Provide the [x, y] coordinate of the cell's center where the given text is located.  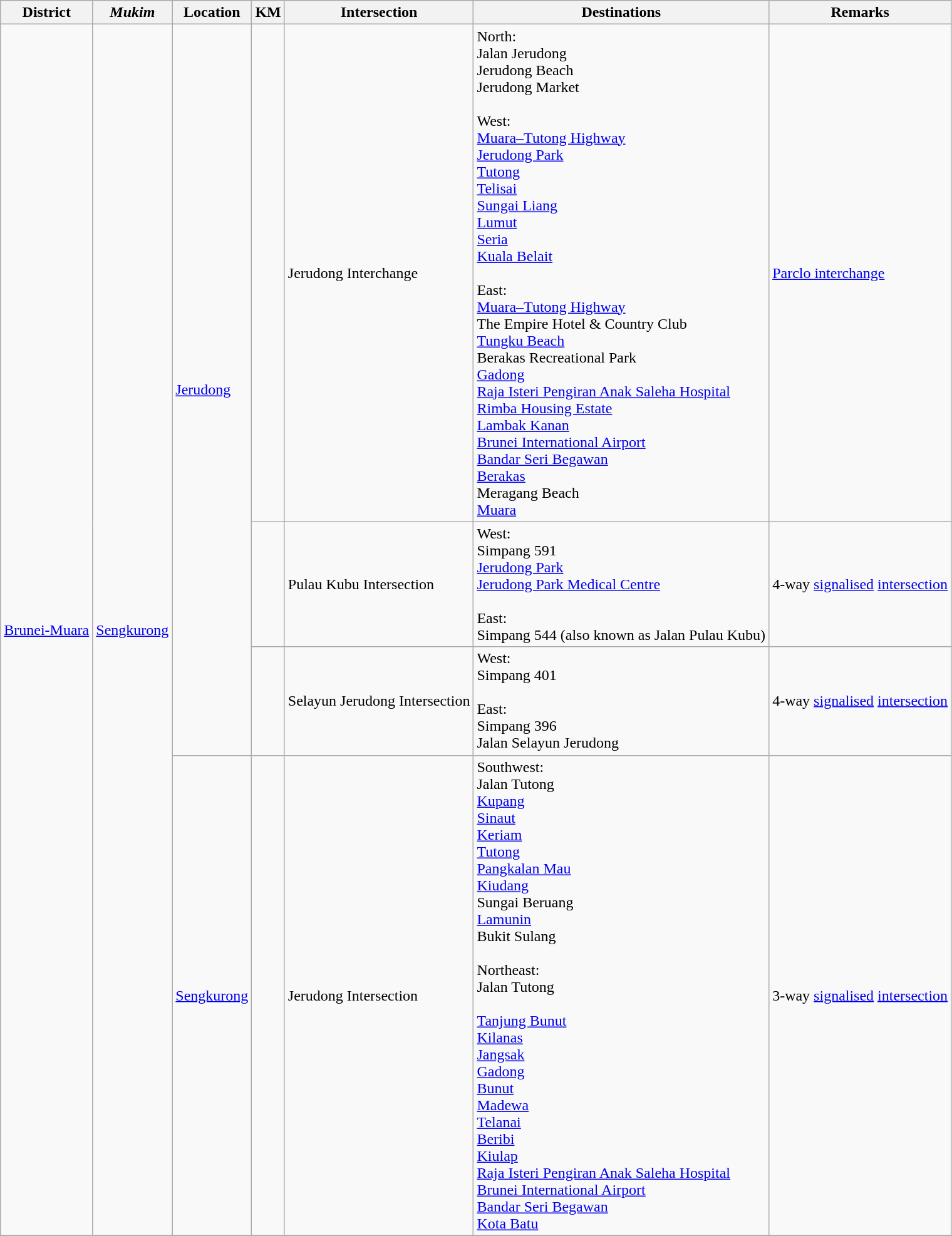
West:Simpang 591Jerudong ParkJerudong Park Medical Centre East:Simpang 544 (also known as Jalan Pulau Kubu) [621, 584]
KM [268, 13]
Jerudong Intersection [379, 996]
Intersection [379, 13]
3-way signalised intersection [861, 996]
Location [212, 13]
Jerudong [212, 389]
Parclo interchange [861, 273]
Destinations [621, 13]
Jerudong Interchange [379, 273]
West:Simpang 401East:Simpang 396Jalan Selayun Jerudong [621, 701]
Selayun Jerudong Intersection [379, 701]
Mukim [133, 13]
Pulau Kubu Intersection [379, 584]
Remarks [861, 13]
District [46, 13]
Brunei-Muara [46, 630]
